Return the [x, y] coordinate for the center point of the cell that contains the specified text.  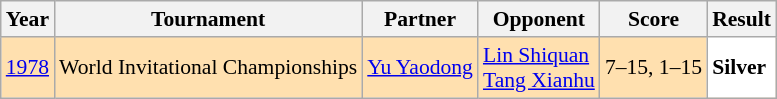
Score [654, 19]
7–15, 1–15 [654, 68]
Silver [742, 68]
World Invitational Championships [208, 68]
Opponent [539, 19]
Lin Shiquan Tang Xianhu [539, 68]
Partner [420, 19]
Tournament [208, 19]
Result [742, 19]
Yu Yaodong [420, 68]
1978 [28, 68]
Year [28, 19]
